Pinpoint the cell where the given text exists, returning its (x, y) midpoint coordinate. 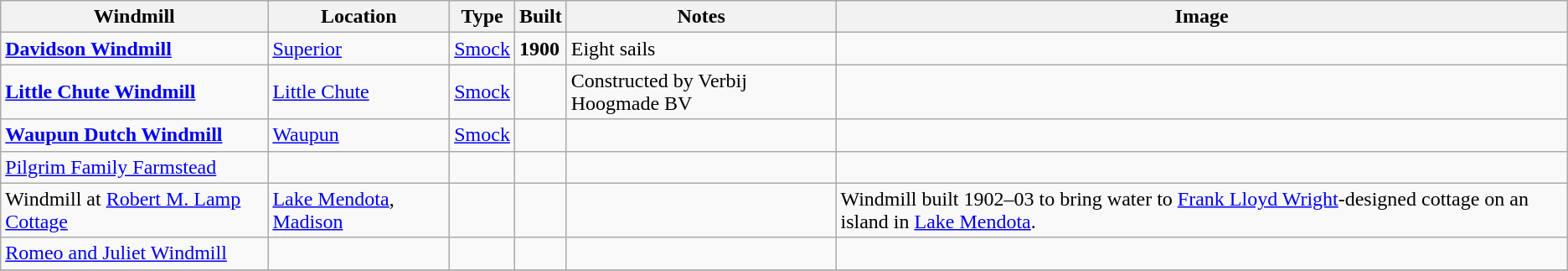
Location (358, 17)
1900 (540, 49)
Davidson Windmill (134, 49)
Constructed by Verbij Hoogmade BV (701, 92)
Image (1201, 17)
Eight sails (701, 49)
Superior (358, 49)
Windmill at Robert M. Lamp Cottage (134, 210)
Lake Mendota, Madison (358, 210)
Notes (701, 17)
Pilgrim Family Farmstead (134, 167)
Waupun (358, 135)
Little Chute Windmill (134, 92)
Type (482, 17)
Romeo and Juliet Windmill (134, 253)
Built (540, 17)
Waupun Dutch Windmill (134, 135)
Little Chute (358, 92)
Windmill (134, 17)
Windmill built 1902–03 to bring water to Frank Lloyd Wright-designed cottage on an island in Lake Mendota. (1201, 210)
